Extract the [x, y] coordinate from the center of the cell holding the provided text.  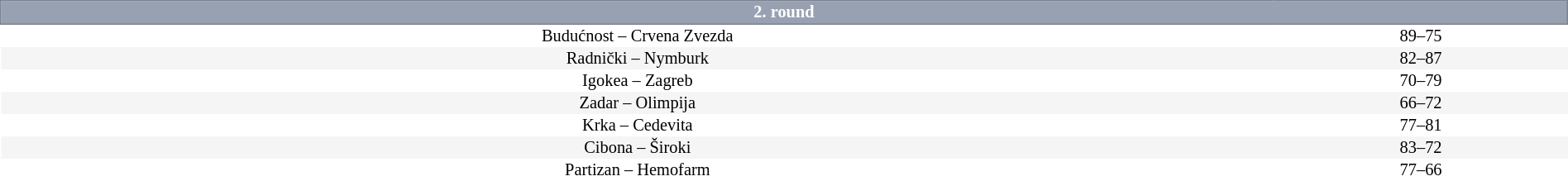
82–87 [1421, 58]
83–72 [1421, 147]
Cibona – Široki [638, 147]
Partizan – Hemofarm [638, 170]
2. round [784, 12]
Budućnost – Crvena Zvezda [638, 36]
Krka – Cedevita [638, 126]
89–75 [1421, 36]
77–66 [1421, 170]
66–72 [1421, 102]
Radnički – Nymburk [638, 58]
70–79 [1421, 81]
Igokea – Zagreb [638, 81]
77–81 [1421, 126]
Zadar – Olimpija [638, 102]
